Detect which cell encompasses the target text, then output its [x, y] center coordinate. 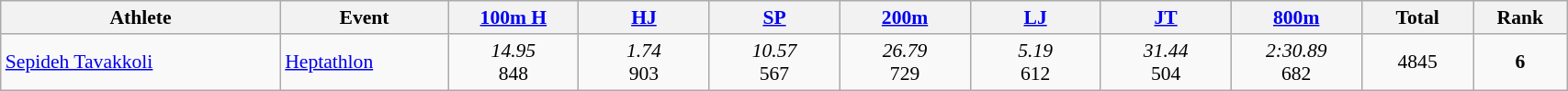
200m [905, 17]
14.95848 [513, 63]
Athlete [141, 17]
Total [1417, 17]
Sepideh Tavakkoli [141, 63]
100m H [513, 17]
Rank [1520, 17]
26.79729 [905, 63]
Event [364, 17]
1.74903 [644, 63]
10.57567 [774, 63]
31.44504 [1166, 63]
HJ [644, 17]
JT [1166, 17]
800m [1296, 17]
SP [774, 17]
6 [1520, 63]
4845 [1417, 63]
LJ [1035, 17]
5.19612 [1035, 63]
Heptathlon [364, 63]
2:30.89682 [1296, 63]
